Determine the [x, y] coordinate at the center of the cell enclosing the given text.  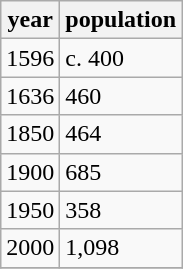
464 [121, 134]
c. 400 [121, 58]
1900 [30, 172]
358 [121, 210]
1,098 [121, 248]
1596 [30, 58]
population [121, 20]
1636 [30, 96]
1850 [30, 134]
460 [121, 96]
2000 [30, 248]
year [30, 20]
685 [121, 172]
1950 [30, 210]
